Return the [X, Y] coordinate for the center point of the cell that contains the specified text.  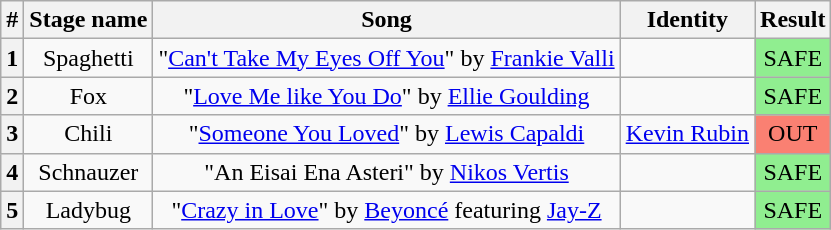
2 [12, 96]
3 [12, 134]
Schnauzer [88, 172]
Result [793, 20]
"Love Me like You Do" by Ellie Goulding [386, 96]
4 [12, 172]
"Someone You Loved" by Lewis Capaldi [386, 134]
OUT [793, 134]
Spaghetti [88, 58]
"Crazy in Love" by Beyoncé featuring Jay-Z [386, 210]
Chili [88, 134]
Identity [687, 20]
# [12, 20]
Stage name [88, 20]
1 [12, 58]
5 [12, 210]
Kevin Rubin [687, 134]
Fox [88, 96]
Ladybug [88, 210]
Song [386, 20]
"Can't Take My Eyes Off You" by Frankie Valli [386, 58]
"An Eisai Ena Asteri" by Nikos Vertis [386, 172]
